Output the (x, y) coordinate of the center of the cell containing the given text.  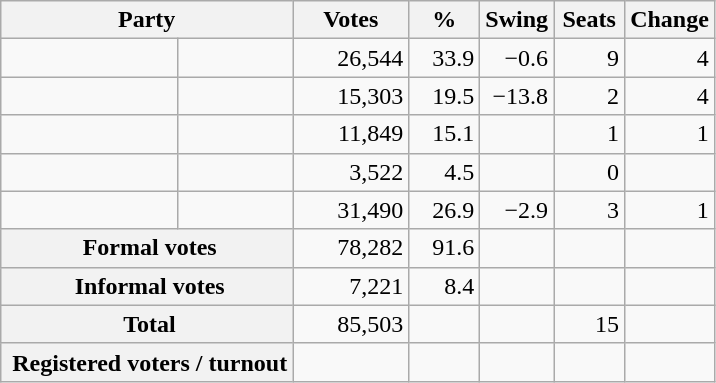
3 (590, 210)
26.9 (444, 210)
8.4 (444, 286)
% (444, 20)
15.1 (444, 134)
−2.9 (517, 210)
Votes (351, 20)
Seats (590, 20)
91.6 (444, 248)
Swing (517, 20)
78,282 (351, 248)
Total (147, 324)
Change (670, 20)
19.5 (444, 96)
85,503 (351, 324)
−13.8 (517, 96)
15 (590, 324)
Informal votes (147, 286)
33.9 (444, 58)
7,221 (351, 286)
Formal votes (147, 248)
26,544 (351, 58)
3,522 (351, 172)
Registered voters / turnout (147, 362)
9 (590, 58)
15,303 (351, 96)
11,849 (351, 134)
31,490 (351, 210)
Party (147, 20)
2 (590, 96)
4.5 (444, 172)
−0.6 (517, 58)
0 (590, 172)
